Extract the (X, Y) coordinate from the center of the cell holding the provided text.  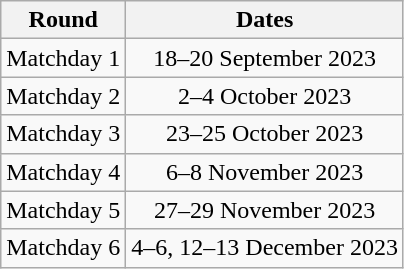
Matchday 6 (64, 248)
Matchday 5 (64, 210)
18–20 September 2023 (265, 58)
Dates (265, 20)
4–6, 12–13 December 2023 (265, 248)
27–29 November 2023 (265, 210)
Matchday 2 (64, 96)
2–4 October 2023 (265, 96)
6–8 November 2023 (265, 172)
Matchday 4 (64, 172)
Matchday 3 (64, 134)
Matchday 1 (64, 58)
23–25 October 2023 (265, 134)
Round (64, 20)
